For the text-containing cell, return its midpoint in [x, y] coordinate format. 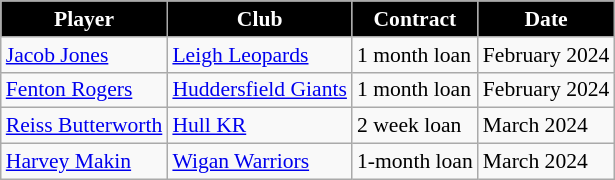
Contract [415, 19]
Hull KR [260, 126]
Harvey Makin [84, 162]
Fenton Rogers [84, 90]
Date [546, 19]
Player [84, 19]
2 week loan [415, 126]
Reiss Butterworth [84, 126]
Wigan Warriors [260, 162]
Club [260, 19]
Huddersfield Giants [260, 90]
1-month loan [415, 162]
Jacob Jones [84, 55]
Leigh Leopards [260, 55]
